Detect which cell encompasses the target text, then output its [X, Y] center coordinate. 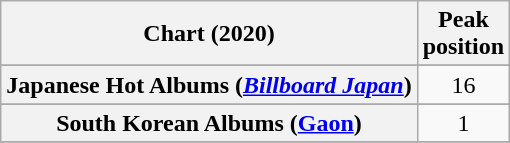
1 [463, 123]
Peakposition [463, 34]
South Korean Albums (Gaon) [209, 123]
16 [463, 85]
Japanese Hot Albums (Billboard Japan) [209, 85]
Chart (2020) [209, 34]
